Return the (x, y) coordinate for the center point of the cell that contains the specified text.  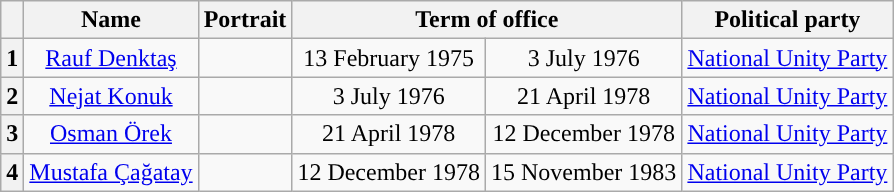
1 (12, 58)
3 (12, 134)
Political party (788, 20)
4 (12, 172)
Rauf Denktaş (111, 58)
Portrait (245, 20)
Term of office (487, 20)
Mustafa Çağatay (111, 172)
Name (111, 20)
2 (12, 96)
13 February 1975 (389, 58)
Osman Örek (111, 134)
Nejat Konuk (111, 96)
15 November 1983 (584, 172)
